Determine the [X, Y] coordinate at the center of the cell enclosing the given text.  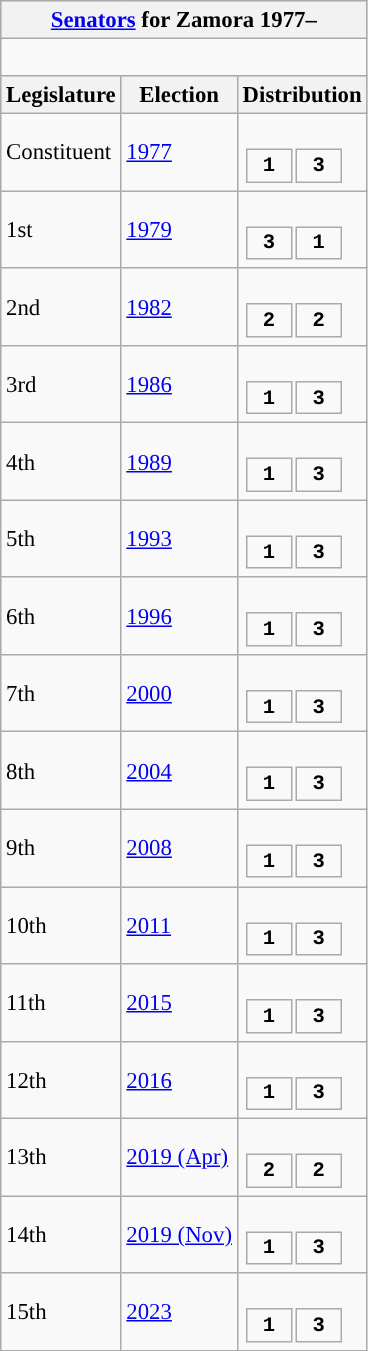
2004 [179, 770]
3 1 [302, 230]
Distribution [302, 95]
4th [61, 462]
2023 [179, 1312]
9th [61, 848]
13th [61, 1158]
Constituent [61, 152]
1977 [179, 152]
Election [179, 95]
3rd [61, 384]
6th [61, 616]
2008 [179, 848]
2019 (Nov) [179, 1234]
2000 [179, 694]
1986 [179, 384]
7th [61, 694]
15th [61, 1312]
11th [61, 1002]
1982 [179, 306]
2019 (Apr) [179, 1158]
1993 [179, 538]
12th [61, 1080]
Legislature [61, 95]
1996 [179, 616]
8th [61, 770]
14th [61, 1234]
5th [61, 538]
2nd [61, 306]
2015 [179, 1002]
10th [61, 926]
2016 [179, 1080]
Senators for Zamora 1977– [184, 20]
1979 [179, 230]
1989 [179, 462]
2011 [179, 926]
1st [61, 230]
